Capture the cell that displays the provided text and extract its [X, Y] central coordinate. 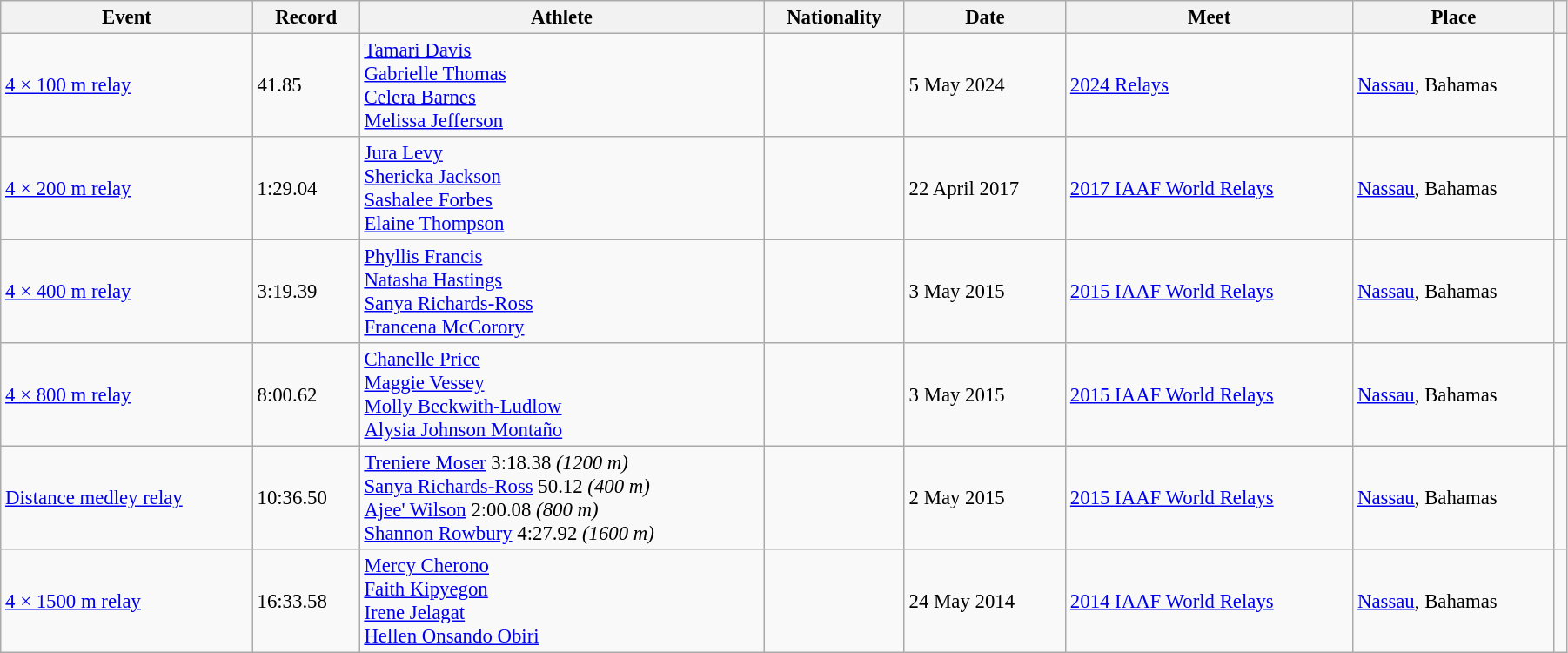
2 May 2015 [985, 498]
22 April 2017 [985, 188]
10:36.50 [306, 498]
Athlete [562, 17]
2017 IAAF World Relays [1210, 188]
Place [1453, 17]
Jura LevyShericka JacksonSashalee ForbesElaine Thompson [562, 188]
Phyllis FrancisNatasha HastingsSanya Richards-RossFrancena McCorory [562, 293]
Distance medley relay [127, 498]
8:00.62 [306, 395]
4 × 200 m relay [127, 188]
4 × 100 m relay [127, 85]
5 May 2024 [985, 85]
Nationality [834, 17]
Treniere Moser 3:18.38 (1200 m)Sanya Richards-Ross 50.12 (400 m)Ajee' Wilson 2:00.08 (800 m)Shannon Rowbury 4:27.92 (1600 m) [562, 498]
Record [306, 17]
Chanelle PriceMaggie VesseyMolly Beckwith-LudlowAlysia Johnson Montaño [562, 395]
4 × 800 m relay [127, 395]
3:19.39 [306, 293]
41.85 [306, 85]
Meet [1210, 17]
1:29.04 [306, 188]
Tamari DavisGabrielle ThomasCelera BarnesMelissa Jefferson [562, 85]
4 × 400 m relay [127, 293]
Date [985, 17]
Event [127, 17]
2024 Relays [1210, 85]
